Provide the (x, y) coordinate of the cell's center where the given text is located.  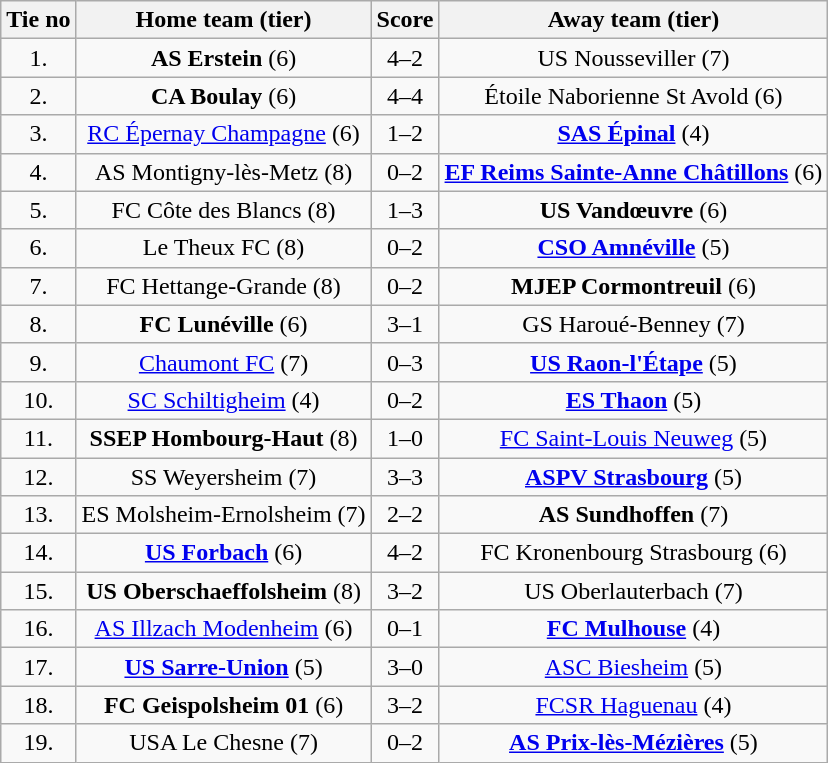
SSEP Hombourg-Haut (8) (224, 438)
US Oberlauterbach (7) (634, 591)
Away team (tier) (634, 20)
AS Erstein (6) (224, 58)
AS Montigny-lès-Metz (8) (224, 172)
15. (38, 591)
1–2 (405, 134)
US Nousseviller (7) (634, 58)
US Forbach (6) (224, 553)
US Raon-l'Étape (5) (634, 362)
AS Illzach Modenheim (6) (224, 629)
SAS Épinal (4) (634, 134)
AS Prix-lès-Mézières (5) (634, 743)
FC Saint-Louis Neuweg (5) (634, 438)
7. (38, 286)
0–1 (405, 629)
MJEP Cormontreuil (6) (634, 286)
FC Geispolsheim 01 (6) (224, 705)
12. (38, 477)
ES Thaon (5) (634, 400)
Le Theux FC (8) (224, 248)
3. (38, 134)
4. (38, 172)
FC Mulhouse (4) (634, 629)
US Oberschaeffolsheim (8) (224, 591)
13. (38, 515)
2–2 (405, 515)
8. (38, 324)
Score (405, 20)
2. (38, 96)
FC Hettange-Grande (8) (224, 286)
Chaumont FC (7) (224, 362)
1–3 (405, 210)
ES Molsheim-Ernolsheim (7) (224, 515)
FC Kronenbourg Strasbourg (6) (634, 553)
10. (38, 400)
SC Schiltigheim (4) (224, 400)
FCSR Haguenau (4) (634, 705)
1–0 (405, 438)
5. (38, 210)
GS Haroué-Benney (7) (634, 324)
Home team (tier) (224, 20)
3–1 (405, 324)
16. (38, 629)
AS Sundhoffen (7) (634, 515)
11. (38, 438)
USA Le Chesne (7) (224, 743)
Étoile Naborienne St Avold (6) (634, 96)
ASC Biesheim (5) (634, 667)
ASPV Strasbourg (5) (634, 477)
17. (38, 667)
4–4 (405, 96)
US Sarre-Union (5) (224, 667)
FC Côte des Blancs (8) (224, 210)
3–3 (405, 477)
CA Boulay (6) (224, 96)
SS Weyersheim (7) (224, 477)
9. (38, 362)
EF Reims Sainte-Anne Châtillons (6) (634, 172)
3–0 (405, 667)
RC Épernay Champagne (6) (224, 134)
Tie no (38, 20)
6. (38, 248)
1. (38, 58)
0–3 (405, 362)
FC Lunéville (6) (224, 324)
CSO Amnéville (5) (634, 248)
14. (38, 553)
19. (38, 743)
US Vandœuvre (6) (634, 210)
18. (38, 705)
